For the text-containing cell, return its midpoint in (X, Y) coordinate format. 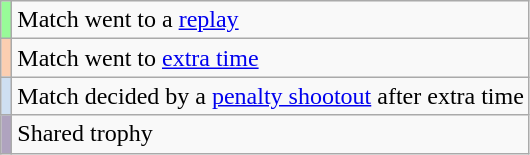
Match went to a replay (271, 20)
Match went to extra time (271, 58)
Match decided by a penalty shootout after extra time (271, 96)
Shared trophy (271, 134)
